Detect which cell encompasses the target text, then output its [X, Y] center coordinate. 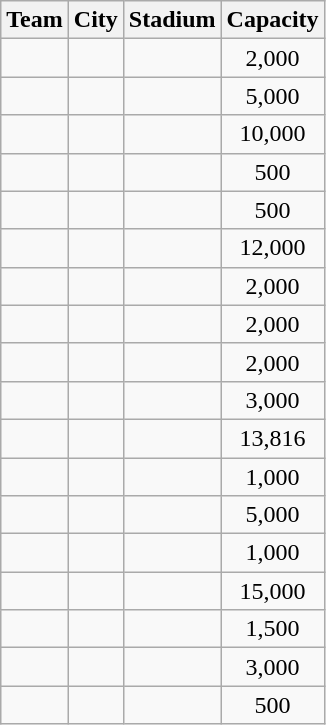
1,500 [272, 629]
Team [35, 20]
10,000 [272, 134]
Stadium [172, 20]
12,000 [272, 248]
15,000 [272, 591]
City [96, 20]
Capacity [272, 20]
13,816 [272, 438]
